Capture the cell that displays the provided text and extract its [X, Y] central coordinate. 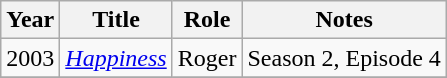
Title [116, 20]
Notes [344, 20]
2003 [30, 58]
Roger [207, 58]
Season 2, Episode 4 [344, 58]
Happiness [116, 58]
Year [30, 20]
Role [207, 20]
